For the text-containing cell, return its midpoint in [x, y] coordinate format. 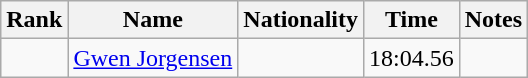
18:04.56 [412, 58]
Notes [493, 20]
Name [153, 20]
Gwen Jorgensen [153, 58]
Nationality [301, 20]
Time [412, 20]
Rank [34, 20]
